Search for the cell housing the specified text and yield its (x, y) center coordinate. 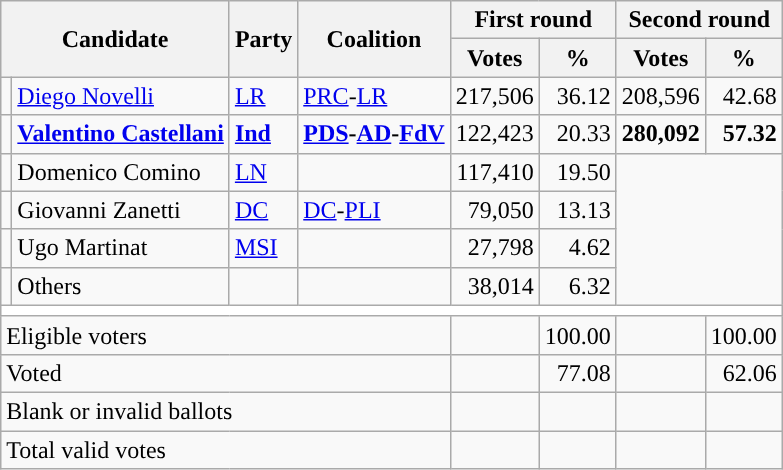
27,798 (494, 248)
38,014 (494, 286)
Blank or invalid ballots (226, 411)
DC-PLI (374, 210)
42.68 (744, 96)
First round (533, 20)
MSI (263, 248)
Second round (699, 20)
LN (263, 172)
Coalition (374, 39)
Total valid votes (226, 449)
PRC-LR (374, 96)
280,092 (660, 134)
13.13 (578, 210)
Candidate (116, 39)
PDS-AD-FdV (374, 134)
Voted (226, 373)
Diego Novelli (121, 96)
57.32 (744, 134)
Valentino Castellani (121, 134)
LR (263, 96)
6.32 (578, 286)
20.33 (578, 134)
Giovanni Zanetti (121, 210)
Ind (263, 134)
217,506 (494, 96)
DC (263, 210)
122,423 (494, 134)
Eligible voters (226, 335)
117,410 (494, 172)
Others (121, 286)
36.12 (578, 96)
79,050 (494, 210)
Party (263, 39)
62.06 (744, 373)
208,596 (660, 96)
Ugo Martinat (121, 248)
19.50 (578, 172)
4.62 (578, 248)
77.08 (578, 373)
Domenico Comino (121, 172)
